From the cell containing the given text, extract its center point as (X, Y) coordinate. 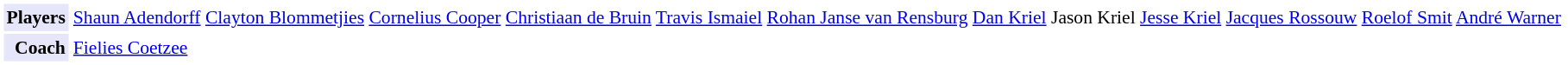
Coach (35, 48)
Fielies Coetzee (817, 48)
Players (35, 17)
